Locate the cell with the specified text and output its (X, Y) center coordinate. 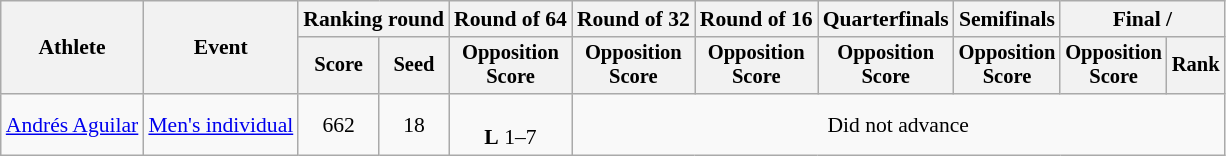
18 (414, 124)
Final / (1142, 19)
Did not advance (898, 124)
Andrés Aguilar (72, 124)
Rank (1196, 66)
Round of 64 (510, 19)
Round of 32 (634, 19)
L 1–7 (510, 124)
Event (220, 48)
Ranking round (374, 19)
662 (338, 124)
Men's individual (220, 124)
Score (338, 66)
Round of 16 (756, 19)
Semifinals (1008, 19)
Athlete (72, 48)
Seed (414, 66)
Quarterfinals (886, 19)
